Find where the given text appears and provide that cell's center as (X, Y) coordinate. 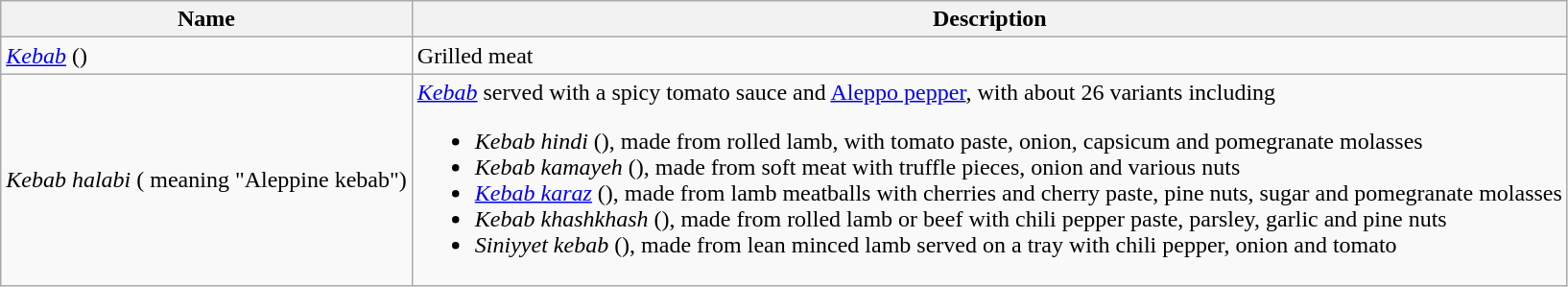
Kebab () (207, 56)
Grilled meat (989, 56)
Description (989, 19)
Name (207, 19)
Kebab halabi ( meaning "Aleppine kebab") (207, 180)
